Extract the [x, y] coordinate from the center of the cell holding the provided text.  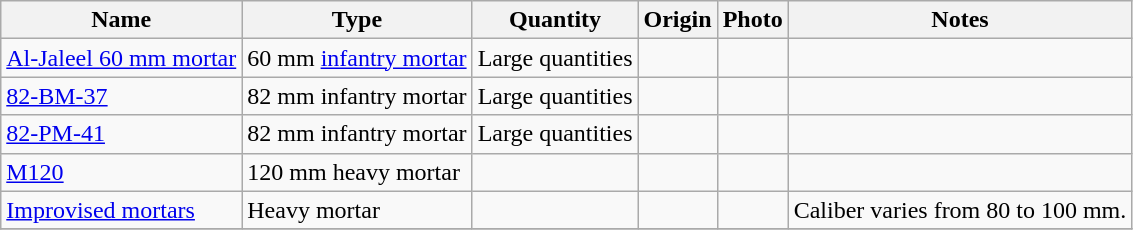
Name [122, 20]
60 mm infantry mortar [357, 58]
Notes [960, 20]
82-BM-37 [122, 96]
82-PM-41 [122, 134]
Heavy mortar [357, 210]
Al-Jaleel 60 mm mortar [122, 58]
Caliber varies from 80 to 100 mm. [960, 210]
Origin [678, 20]
M120 [122, 172]
120 mm heavy mortar [357, 172]
Improvised mortars [122, 210]
Quantity [555, 20]
Photo [752, 20]
Type [357, 20]
